Return the (x, y) coordinate for the center point of the cell that contains the specified text.  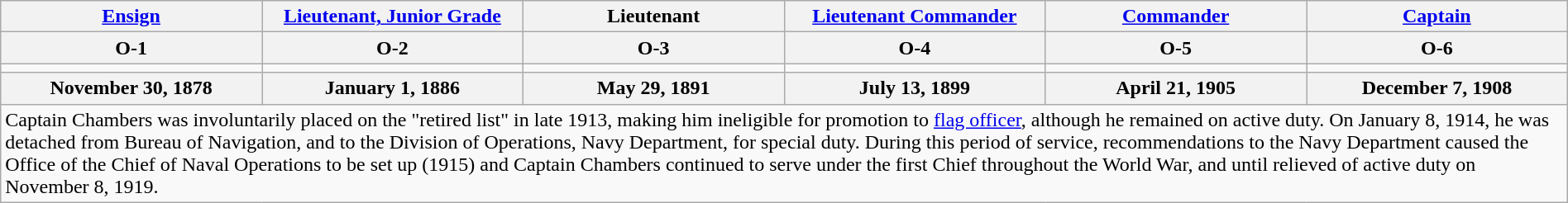
O-2 (392, 48)
July 13, 1899 (915, 88)
January 1, 1886 (392, 88)
Ensign (131, 17)
O-4 (915, 48)
December 7, 1908 (1437, 88)
Commander (1176, 17)
April 21, 1905 (1176, 88)
Lieutenant (653, 17)
O-1 (131, 48)
May 29, 1891 (653, 88)
O-5 (1176, 48)
Lieutenant Commander (915, 17)
O-6 (1437, 48)
Captain (1437, 17)
O-3 (653, 48)
Lieutenant, Junior Grade (392, 17)
November 30, 1878 (131, 88)
